Scan for the cell matching the given text and deliver its [x, y] coordinate at center. 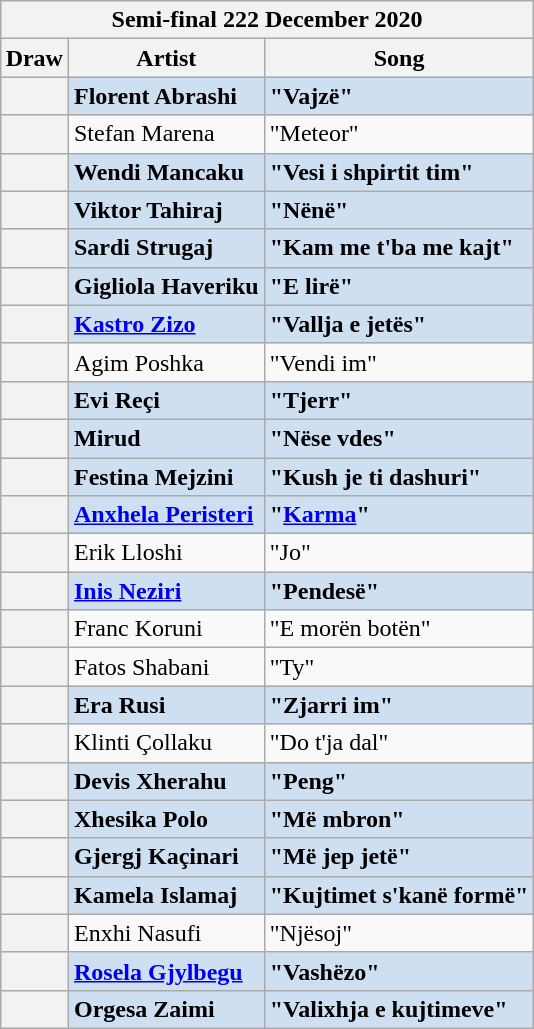
Mirud [166, 438]
"Vendi im" [399, 362]
Rosela Gjylbegu [166, 971]
"E lirë" [399, 286]
Kastro Zizo [166, 324]
"E morën botën" [399, 629]
"Vallja e jetës" [399, 324]
Gigliola Haveriku [166, 286]
Song [399, 58]
"Më mbron" [399, 819]
Orgesa Zaimi [166, 1009]
"Zjarri im" [399, 705]
Festina Mejzini [166, 477]
"Meteor" [399, 134]
Klinti Çollaku [166, 743]
"Kam me t'ba me kajt" [399, 248]
Xhesika Polo [166, 819]
"Tjerr" [399, 400]
Sardi Strugaj [166, 248]
Enxhi Nasufi [166, 933]
"Vesi i shpirtit tim" [399, 172]
"Kujtimet s'kanë formë" [399, 895]
Stefan Marena [166, 134]
Viktor Tahiraj [166, 210]
"Peng" [399, 781]
Fatos Shabani [166, 667]
Artist [166, 58]
Gjergj Kaçinari [166, 857]
Evi Reçi [166, 400]
Devis Xherahu [166, 781]
"Pendesë" [399, 591]
Inis Neziri [166, 591]
Agim Poshka [166, 362]
Wendi Mancaku [166, 172]
"Valixhja e kujtimeve" [399, 1009]
"Do t'ja dal" [399, 743]
"Vajzë" [399, 96]
"Karma" [399, 515]
"Nënë" [399, 210]
"Nëse vdes" [399, 438]
Semi-final 222 December 2020 [267, 20]
Draw [34, 58]
Anxhela Peristeri [166, 515]
"Ty" [399, 667]
Florent Abrashi [166, 96]
Franc Koruni [166, 629]
"Kush je ti dashuri" [399, 477]
"Njësoj" [399, 933]
Erik Lloshi [166, 553]
"Vashëzo" [399, 971]
Era Rusi [166, 705]
Kamela Islamaj [166, 895]
"Më jep jetë" [399, 857]
"Jo" [399, 553]
